Identify which cell holds the provided text, then report its [x, y] central coordinate. 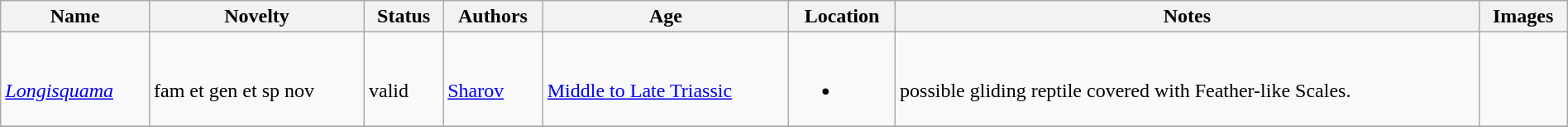
Status [404, 17]
Novelty [256, 17]
valid [404, 80]
Sharov [493, 80]
Location [842, 17]
Notes [1188, 17]
Name [75, 17]
Longisquama [75, 80]
Images [1523, 17]
Age [665, 17]
possible gliding reptile covered with Feather-like Scales. [1188, 80]
Authors [493, 17]
fam et gen et sp nov [256, 80]
Middle to Late Triassic [665, 80]
